Search for the cell housing the specified text and yield its (X, Y) center coordinate. 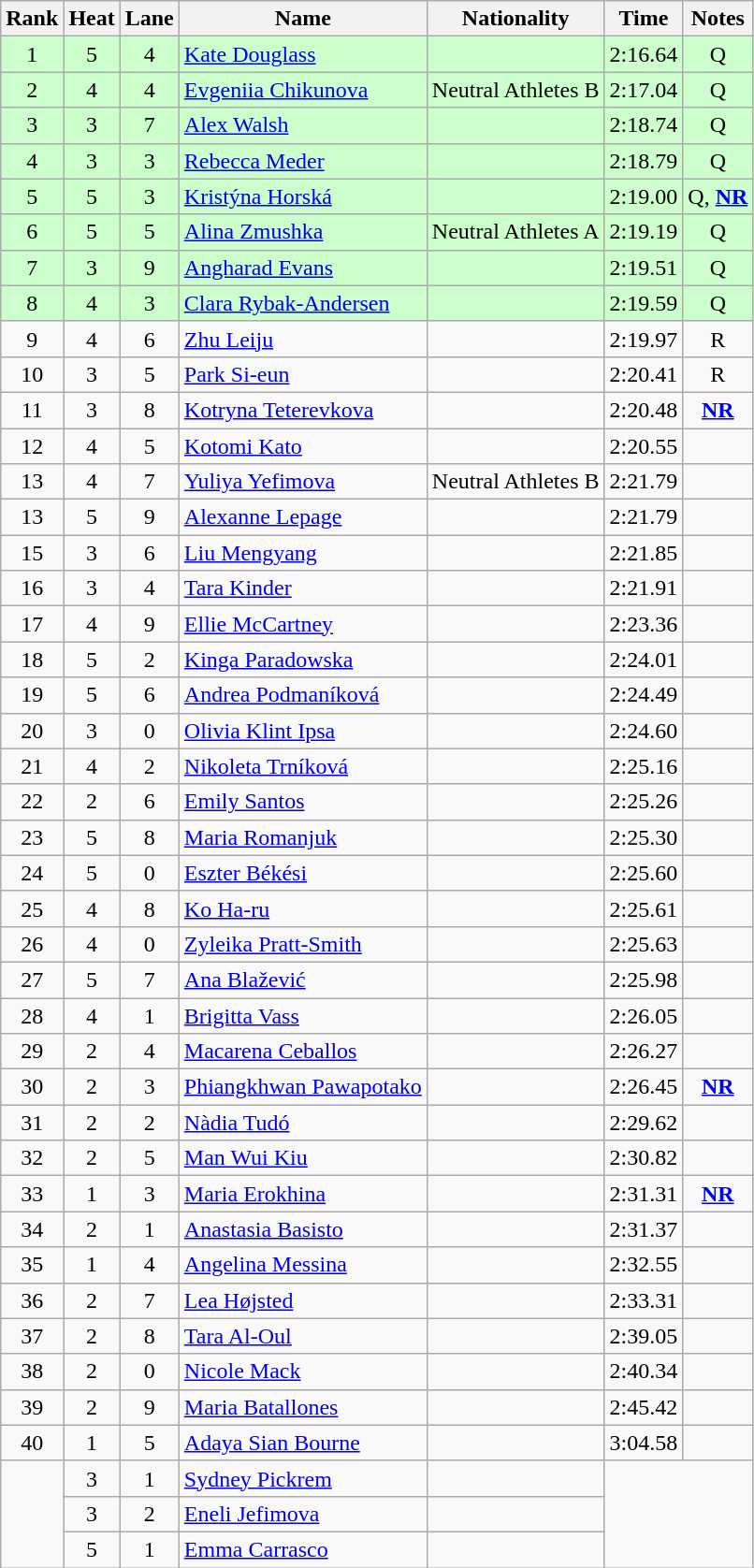
2:40.34 (644, 1372)
2:16.64 (644, 54)
Ellie McCartney (303, 624)
34 (32, 1229)
16 (32, 588)
Kate Douglass (303, 54)
Liu Mengyang (303, 553)
11 (32, 410)
31 (32, 1123)
Maria Romanjuk (303, 837)
Olivia Klint Ipsa (303, 731)
Emma Carrasco (303, 1549)
33 (32, 1194)
2:25.60 (644, 873)
2:20.48 (644, 410)
2:21.85 (644, 553)
2:24.60 (644, 731)
2:25.61 (644, 908)
Zhu Leiju (303, 339)
Lane (150, 19)
Man Wui Kiu (303, 1158)
Q, NR (718, 196)
Alexanne Lepage (303, 517)
Brigitta Vass (303, 1015)
2:19.97 (644, 339)
2:25.98 (644, 980)
2:25.63 (644, 944)
Angelina Messina (303, 1265)
2:20.41 (644, 374)
Tara Kinder (303, 588)
28 (32, 1015)
Lea Højsted (303, 1300)
24 (32, 873)
Park Si-eun (303, 374)
2:31.31 (644, 1194)
17 (32, 624)
38 (32, 1372)
20 (32, 731)
Alex Walsh (303, 125)
Eszter Békési (303, 873)
Clara Rybak-Andersen (303, 303)
Time (644, 19)
2:25.26 (644, 802)
40 (32, 1443)
Alina Zmushka (303, 232)
2:24.01 (644, 660)
Kotryna Teterevkova (303, 410)
Adaya Sian Bourne (303, 1443)
Zyleika Pratt-Smith (303, 944)
23 (32, 837)
19 (32, 695)
3:04.58 (644, 1443)
Andrea Podmaníková (303, 695)
2:19.19 (644, 232)
Nicole Mack (303, 1372)
Maria Erokhina (303, 1194)
Maria Batallones (303, 1407)
25 (32, 908)
Evgeniia Chikunova (303, 90)
Nationality (515, 19)
26 (32, 944)
37 (32, 1336)
2:25.30 (644, 837)
2:39.05 (644, 1336)
2:23.36 (644, 624)
2:20.55 (644, 446)
Name (303, 19)
2:17.04 (644, 90)
Anastasia Basisto (303, 1229)
30 (32, 1087)
2:19.00 (644, 196)
Kotomi Kato (303, 446)
12 (32, 446)
39 (32, 1407)
2:31.37 (644, 1229)
2:32.55 (644, 1265)
Emily Santos (303, 802)
2:19.51 (644, 268)
2:30.82 (644, 1158)
Yuliya Yefimova (303, 482)
Macarena Ceballos (303, 1052)
Nàdia Tudó (303, 1123)
2:45.42 (644, 1407)
Rank (32, 19)
10 (32, 374)
2:19.59 (644, 303)
Kinga Paradowska (303, 660)
Eneli Jefimova (303, 1514)
Sydney Pickrem (303, 1478)
Nikoleta Trníková (303, 766)
18 (32, 660)
2:18.74 (644, 125)
2:18.79 (644, 161)
Phiangkhwan Pawapotako (303, 1087)
Tara Al-Oul (303, 1336)
2:24.49 (644, 695)
2:25.16 (644, 766)
Ana Blažević (303, 980)
2:26.45 (644, 1087)
32 (32, 1158)
29 (32, 1052)
Angharad Evans (303, 268)
36 (32, 1300)
Neutral Athletes A (515, 232)
2:26.05 (644, 1015)
35 (32, 1265)
15 (32, 553)
Heat (92, 19)
21 (32, 766)
2:26.27 (644, 1052)
27 (32, 980)
2:33.31 (644, 1300)
Kristýna Horská (303, 196)
22 (32, 802)
2:29.62 (644, 1123)
Rebecca Meder (303, 161)
Ko Ha-ru (303, 908)
Notes (718, 19)
2:21.91 (644, 588)
